Extract the [X, Y] coordinate from the center of the cell holding the provided text.  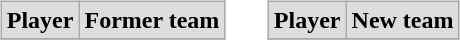
New team [402, 20]
Former team [152, 20]
